Identify which cell holds the provided text, then report its (x, y) central coordinate. 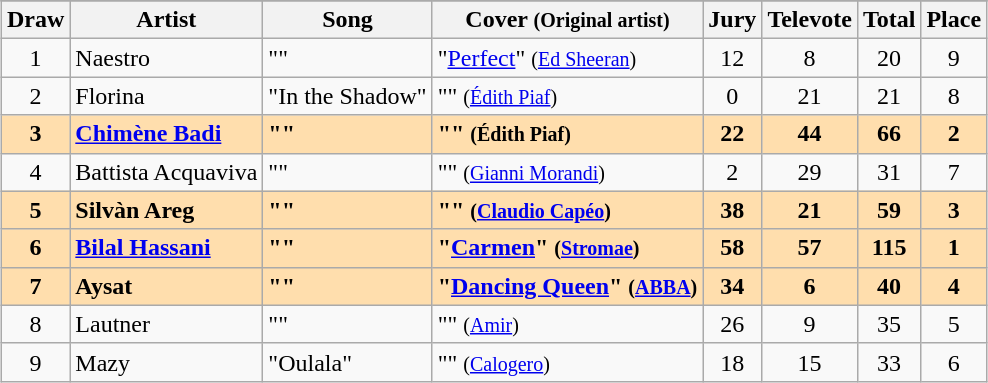
Total (889, 20)
Cover (Original artist) (568, 20)
"In the Shadow" (348, 96)
Jury (732, 20)
"Perfect" (Ed Sheeran) (568, 58)
Artist (166, 20)
59 (889, 210)
"" (Calogero) (568, 362)
Draw (35, 20)
Naestro (166, 58)
"Carmen" (Stromae) (568, 248)
Lautner (166, 324)
33 (889, 362)
"" (Amir) (568, 324)
Battista Acquaviva (166, 172)
22 (732, 134)
29 (810, 172)
12 (732, 58)
"" (Claudio Capéo) (568, 210)
"Dancing Queen" (ABBA) (568, 286)
20 (889, 58)
Mazy (166, 362)
115 (889, 248)
57 (810, 248)
Silvàn Areg (166, 210)
Bilal Hassani (166, 248)
31 (889, 172)
44 (810, 134)
58 (732, 248)
26 (732, 324)
35 (889, 324)
40 (889, 286)
66 (889, 134)
Song (348, 20)
15 (810, 362)
Place (954, 20)
18 (732, 362)
0 (732, 96)
Aysat (166, 286)
Chimène Badi (166, 134)
34 (732, 286)
38 (732, 210)
"" (Gianni Morandi) (568, 172)
Florina (166, 96)
Televote (810, 20)
"Oulala" (348, 362)
